Extract the [x, y] coordinate from the center of the cell holding the provided text.  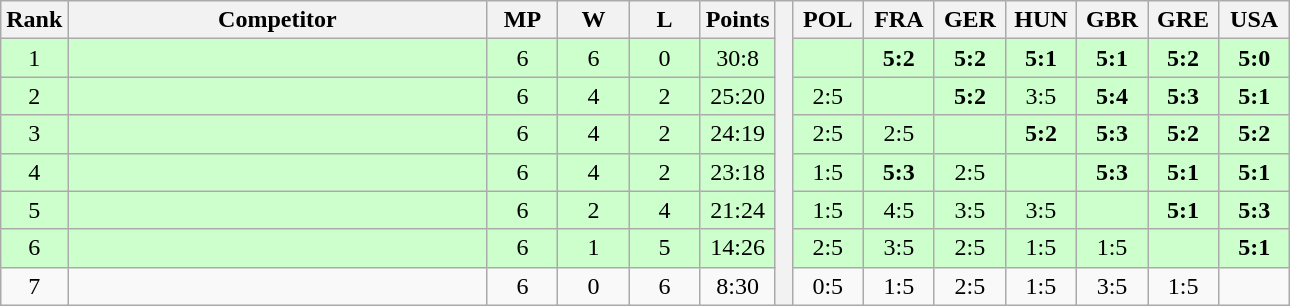
3 [34, 134]
7 [34, 286]
24:19 [738, 134]
Competitor [278, 20]
0:5 [828, 286]
8:30 [738, 286]
POL [828, 20]
30:8 [738, 58]
L [664, 20]
GER [970, 20]
14:26 [738, 248]
5:4 [1112, 96]
W [594, 20]
4:5 [898, 210]
HUN [1040, 20]
MP [522, 20]
FRA [898, 20]
Points [738, 20]
USA [1254, 20]
GBR [1112, 20]
GRE [1184, 20]
5:0 [1254, 58]
25:20 [738, 96]
21:24 [738, 210]
Rank [34, 20]
23:18 [738, 172]
